Search for the cell housing the specified text and yield its [x, y] center coordinate. 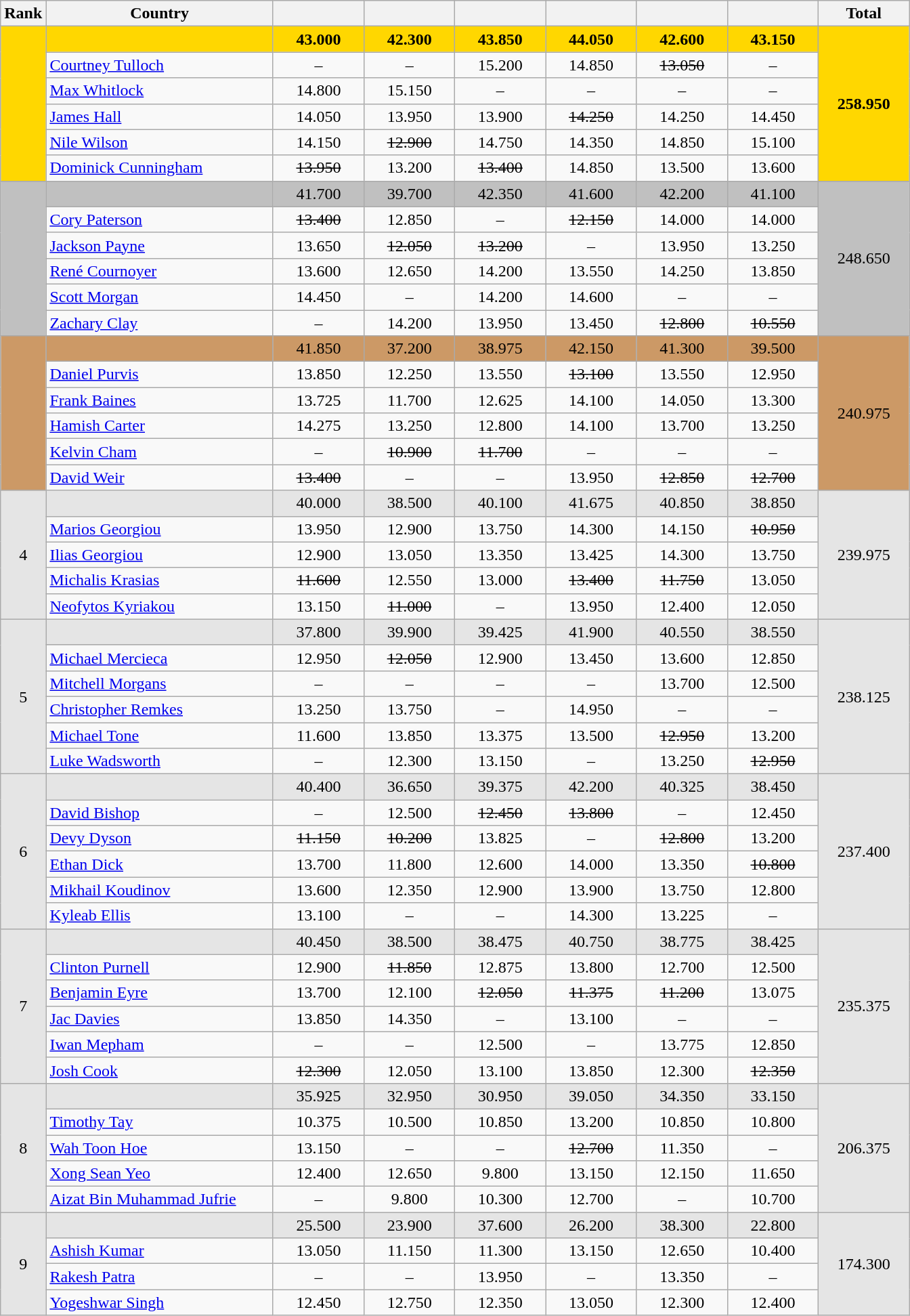
Michael Tone [160, 735]
41.700 [318, 194]
238.125 [864, 696]
Xong Sean Yeo [160, 1174]
11.750 [682, 580]
Marios Georgiou [160, 529]
11.375 [591, 993]
12.600 [500, 864]
39.900 [410, 632]
12.750 [410, 1302]
Max Whitlock [160, 91]
237.400 [864, 851]
13.300 [773, 400]
38.975 [500, 349]
14.950 [591, 709]
David Weir [160, 477]
42.300 [410, 39]
10.900 [410, 452]
43.000 [318, 39]
14.600 [591, 297]
40.100 [500, 503]
10.400 [773, 1251]
Devy Dyson [160, 839]
Wah Toon Hoe [160, 1148]
8 [23, 1147]
Ashish Kumar [160, 1251]
Luke Wadsworth [160, 761]
13.000 [500, 580]
35.925 [318, 1096]
41.100 [773, 194]
40.400 [318, 787]
42.350 [500, 194]
258.950 [864, 104]
René Cournoyer [160, 271]
14.750 [500, 142]
6 [23, 851]
38.475 [500, 941]
13.425 [591, 555]
235.375 [864, 1006]
Nile Wilson [160, 142]
Mitchell Morgans [160, 683]
41.850 [318, 349]
39.375 [500, 787]
11.850 [410, 967]
41.900 [591, 632]
11.300 [500, 1251]
Jac Davies [160, 1019]
38.300 [682, 1225]
15.100 [773, 142]
41.600 [591, 194]
Hamish Carter [160, 426]
15.150 [410, 91]
12.550 [410, 580]
13.650 [318, 245]
14.275 [318, 426]
Aizat Bin Muhammad Jufrie [160, 1200]
7 [23, 1006]
Benjamin Eyre [160, 993]
15.200 [500, 65]
Scott Morgan [160, 297]
10.550 [773, 323]
174.300 [864, 1264]
Yogeshwar Singh [160, 1302]
David Bishop [160, 813]
14.800 [318, 91]
Timothy Tay [160, 1122]
38.425 [773, 941]
9 [23, 1264]
Rakesh Patra [160, 1277]
4 [23, 555]
40.550 [682, 632]
248.650 [864, 258]
38.850 [773, 503]
Frank Baines [160, 400]
10.200 [410, 839]
32.950 [410, 1096]
12.250 [410, 375]
26.200 [591, 1225]
Kyleab Ellis [160, 916]
41.675 [591, 503]
Christopher Remkes [160, 709]
43.150 [773, 39]
13.075 [773, 993]
30.950 [500, 1096]
37.600 [500, 1225]
Michael Mercieca [160, 658]
39.050 [591, 1096]
Josh Cook [160, 1070]
39.425 [500, 632]
Kelvin Cham [160, 452]
Daniel Purvis [160, 375]
40.000 [318, 503]
Cory Paterson [160, 219]
40.750 [591, 941]
38.450 [773, 787]
44.050 [591, 39]
12.100 [410, 993]
Courtney Tulloch [160, 65]
Iwan Mepham [160, 1044]
Total [864, 14]
Zachary Clay [160, 323]
39.500 [773, 349]
James Hall [160, 116]
206.375 [864, 1147]
Jackson Payne [160, 245]
11.000 [410, 606]
42.150 [591, 349]
40.850 [682, 503]
38.775 [682, 941]
11.200 [682, 993]
13.225 [682, 916]
13.725 [318, 400]
23.900 [410, 1225]
39.700 [410, 194]
13.775 [682, 1044]
Ilias Georgiou [160, 555]
Dominick Cunningham [160, 168]
Rank [23, 14]
Clinton Purnell [160, 967]
33.150 [773, 1096]
36.650 [410, 787]
10.300 [500, 1200]
40.450 [318, 941]
37.200 [410, 349]
22.800 [773, 1225]
43.850 [500, 39]
37.800 [318, 632]
11.350 [682, 1148]
25.500 [318, 1225]
10.375 [318, 1122]
34.350 [682, 1096]
42.600 [682, 39]
11.800 [410, 864]
40.325 [682, 787]
Michalis Krasias [160, 580]
10.500 [410, 1122]
12.625 [500, 400]
10.700 [773, 1200]
11.650 [773, 1174]
5 [23, 696]
38.550 [773, 632]
Ethan Dick [160, 864]
10.950 [773, 529]
12.875 [500, 967]
41.300 [682, 349]
240.975 [864, 413]
13.825 [500, 839]
239.975 [864, 555]
Neofytos Kyriakou [160, 606]
Country [160, 14]
13.375 [500, 735]
Mikhail Koudinov [160, 890]
